Scan for the cell matching the given text and deliver its (x, y) coordinate at center. 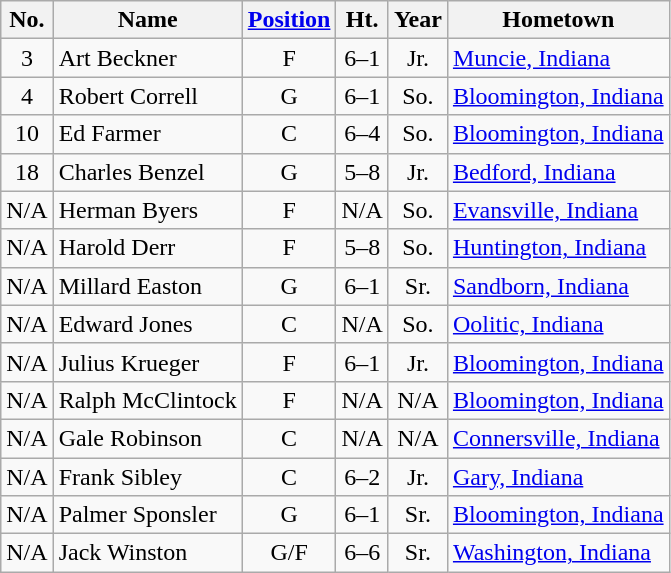
6–2 (362, 477)
Edward Jones (148, 324)
Ed Farmer (148, 134)
Gary, Indiana (558, 477)
Harold Derr (148, 248)
Herman Byers (148, 210)
Robert Correll (148, 96)
18 (27, 172)
Jack Winston (148, 553)
Connersville, Indiana (558, 438)
Millard Easton (148, 286)
Washington, Indiana (558, 553)
3 (27, 58)
No. (27, 20)
Frank Sibley (148, 477)
10 (27, 134)
Art Beckner (148, 58)
Evansville, Indiana (558, 210)
Muncie, Indiana (558, 58)
Sandborn, Indiana (558, 286)
Charles Benzel (148, 172)
Julius Krueger (148, 362)
Ht. (362, 20)
4 (27, 96)
Year (418, 20)
Huntington, Indiana (558, 248)
6–4 (362, 134)
Hometown (558, 20)
Bedford, Indiana (558, 172)
Palmer Sponsler (148, 515)
Position (289, 20)
Name (148, 20)
6–6 (362, 553)
G/F (289, 553)
Oolitic, Indiana (558, 324)
Gale Robinson (148, 438)
Ralph McClintock (148, 400)
